For the text-containing cell, return its midpoint in [x, y] coordinate format. 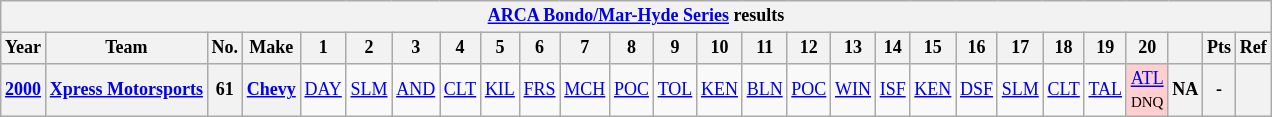
3 [416, 48]
10 [720, 48]
19 [1105, 48]
14 [892, 48]
Xpress Motorsports [126, 90]
8 [632, 48]
NA [1186, 90]
Ref [1253, 48]
7 [585, 48]
13 [854, 48]
9 [674, 48]
1 [323, 48]
TAL [1105, 90]
- [1220, 90]
11 [764, 48]
17 [1020, 48]
WIN [854, 90]
15 [933, 48]
4 [460, 48]
Team [126, 48]
ATLDNQ [1147, 90]
12 [809, 48]
AND [416, 90]
Year [24, 48]
20 [1147, 48]
Chevy [271, 90]
BLN [764, 90]
2000 [24, 90]
61 [224, 90]
16 [977, 48]
Make [271, 48]
KIL [500, 90]
ISF [892, 90]
DSF [977, 90]
Pts [1220, 48]
18 [1064, 48]
2 [369, 48]
FRS [540, 90]
5 [500, 48]
TOL [674, 90]
MCH [585, 90]
No. [224, 48]
6 [540, 48]
ARCA Bondo/Mar-Hyde Series results [636, 16]
DAY [323, 90]
